Locate the cell with the specified text and output its (X, Y) center coordinate. 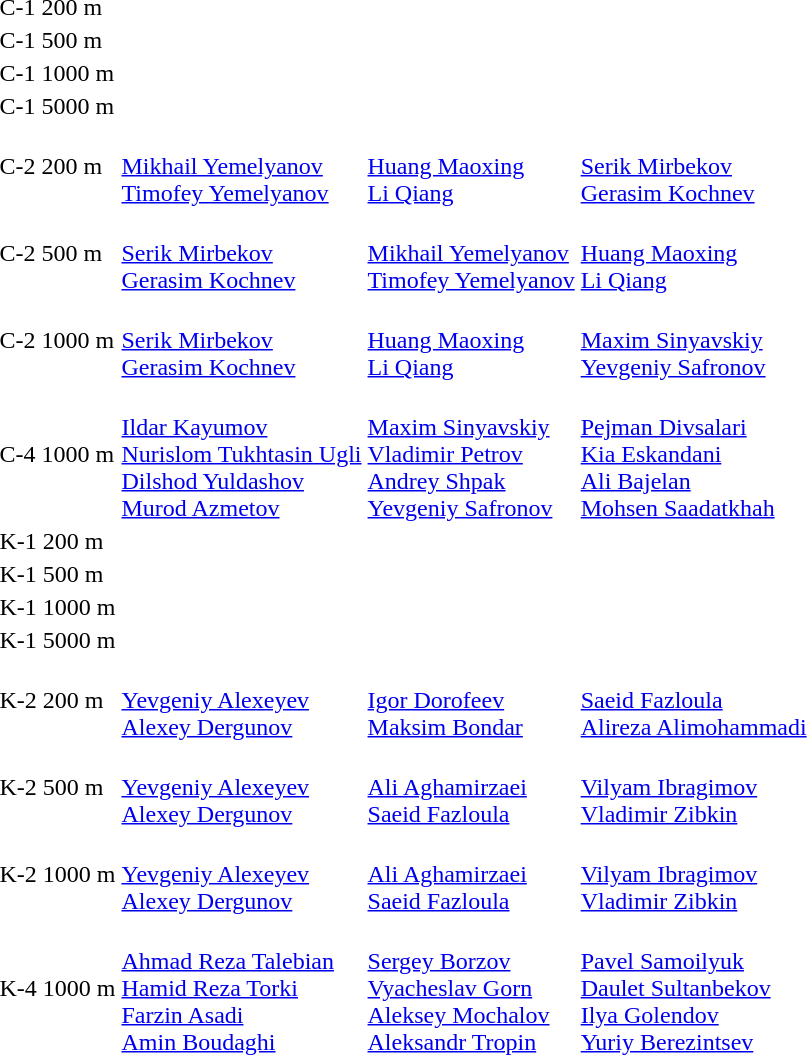
Ildar KayumovNurislom Tukhtasin UgliDilshod YuldashovMurod Azmetov (242, 454)
Igor DorofeevMaksim Bondar (471, 700)
Maxim SinyavskiyVladimir PetrovAndrey ShpakYevgeniy Safronov (471, 454)
